For the text-containing cell, return its midpoint in (X, Y) coordinate format. 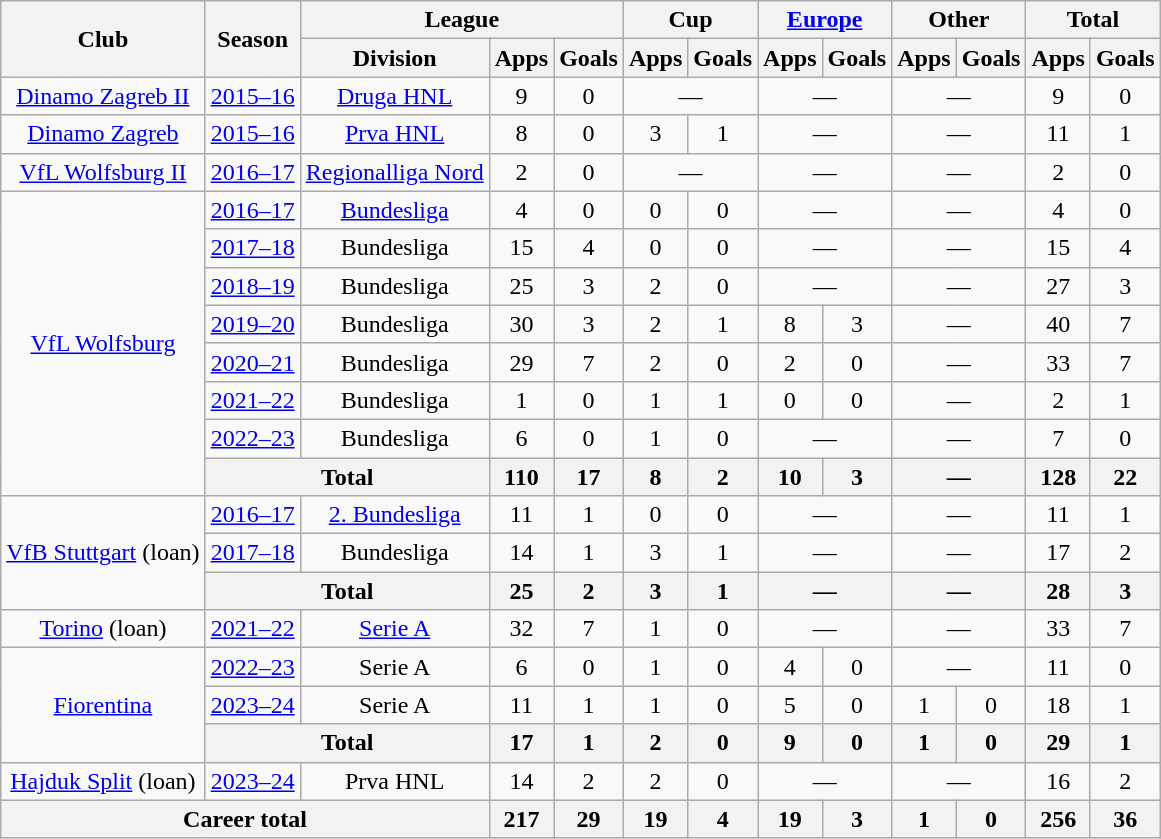
VfL Wolfsburg II (103, 172)
256 (1058, 819)
16 (1058, 781)
VfB Stuttgart (loan) (103, 553)
Dinamo Zagreb II (103, 96)
VfL Wolfsburg (103, 343)
27 (1058, 286)
22 (1125, 477)
Club (103, 39)
10 (790, 477)
110 (521, 477)
5 (790, 705)
2. Bundesliga (394, 515)
Career total (245, 819)
217 (521, 819)
Fiorentina (103, 705)
League (462, 20)
Regionalliga Nord (394, 172)
Other (959, 20)
2020–21 (252, 362)
30 (521, 324)
Cup (690, 20)
Division (394, 58)
128 (1058, 477)
Europe (825, 20)
18 (1058, 705)
36 (1125, 819)
Druga HNL (394, 96)
Season (252, 39)
32 (521, 629)
40 (1058, 324)
Hajduk Split (loan) (103, 781)
28 (1058, 591)
2018–19 (252, 286)
Torino (loan) (103, 629)
Dinamo Zagreb (103, 134)
2019–20 (252, 324)
